Identify which cell holds the provided text, then report its [x, y] central coordinate. 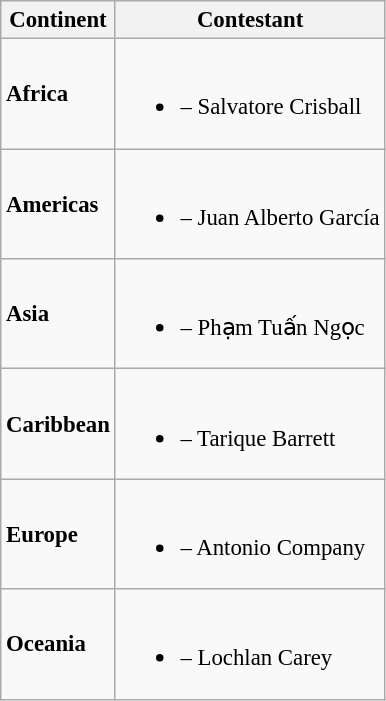
Americas [58, 204]
Asia [58, 314]
– Antonio Company [250, 534]
Oceania [58, 644]
– Lochlan Carey [250, 644]
– Phạm Tuấn Ngọc [250, 314]
Continent [58, 20]
– Tarique Barrett [250, 424]
Contestant [250, 20]
Africa [58, 94]
– Juan Alberto García [250, 204]
– Salvatore Crisball [250, 94]
Caribbean [58, 424]
Europe [58, 534]
